Provide the [X, Y] coordinate of the cell's center where the given text is located.  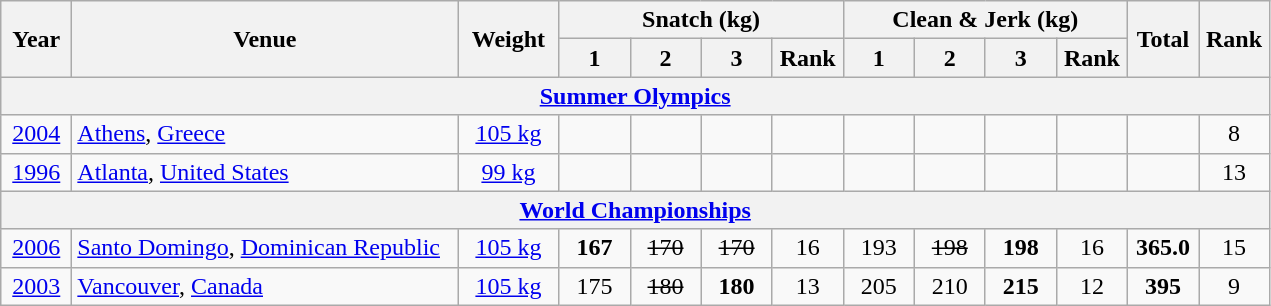
1996 [36, 172]
395 [1162, 286]
99 kg [508, 172]
210 [950, 286]
2003 [36, 286]
Clean & Jerk (kg) [985, 20]
15 [1234, 248]
8 [1234, 134]
12 [1092, 286]
Santo Domingo, Dominican Republic [265, 248]
World Championships [636, 210]
Athens, Greece [265, 134]
205 [878, 286]
215 [1020, 286]
175 [594, 286]
Total [1162, 39]
Vancouver, Canada [265, 286]
Year [36, 39]
2004 [36, 134]
9 [1234, 286]
Snatch (kg) [701, 20]
193 [878, 248]
365.0 [1162, 248]
Venue [265, 39]
Weight [508, 39]
Atlanta, United States [265, 172]
2006 [36, 248]
Summer Olympics [636, 96]
167 [594, 248]
